Scan for the cell matching the given text and deliver its (x, y) coordinate at center. 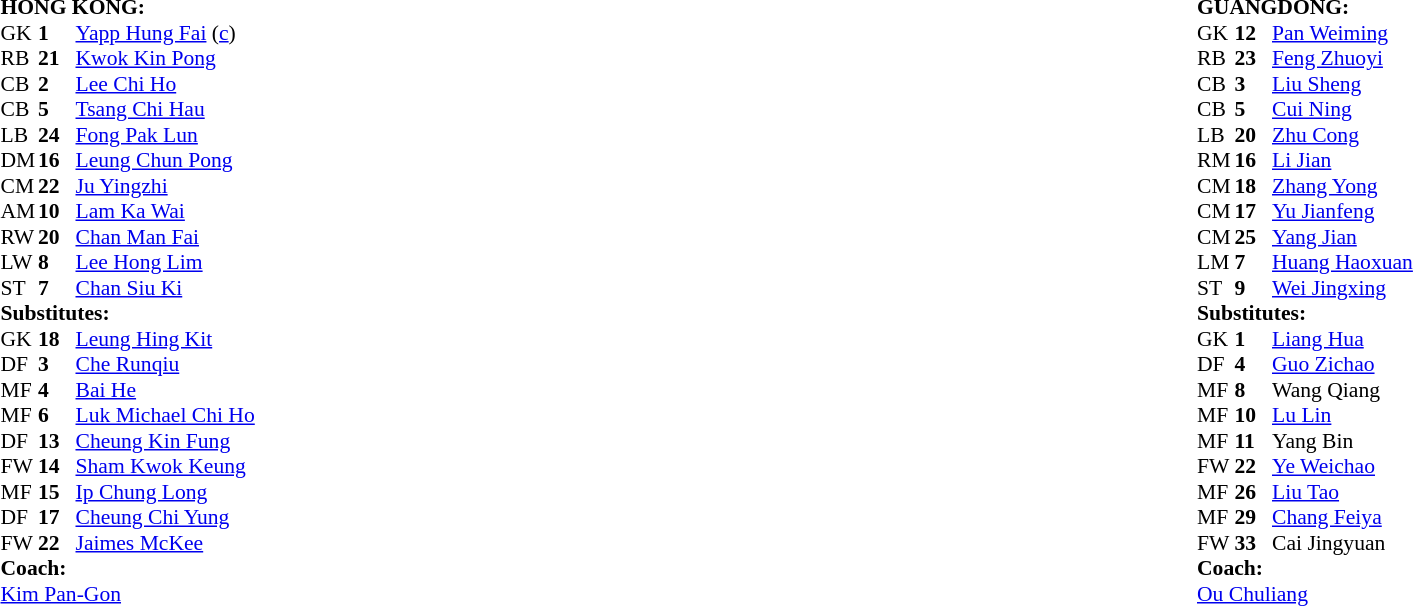
11 (1254, 441)
9 (1254, 288)
Sham Kwok Keung (166, 467)
Yu Jianfeng (1342, 211)
Zhu Cong (1342, 135)
13 (57, 441)
26 (1254, 492)
Chang Feiya (1342, 517)
Liu Tao (1342, 492)
15 (57, 492)
LW (19, 263)
Wang Qiang (1342, 390)
Zhang Yong (1342, 186)
Cai Jingyuan (1342, 543)
Cheung Chi Yung (166, 517)
Yang Bin (1342, 441)
RW (19, 237)
RM (1216, 161)
Liu Sheng (1342, 84)
Yapp Hung Fai (c) (166, 33)
33 (1254, 543)
LM (1216, 263)
Fong Pak Lun (166, 135)
Lee Hong Lim (166, 263)
Tsang Chi Hau (166, 109)
Liang Hua (1342, 339)
Wei Jingxing (1342, 288)
Huang Haoxuan (1342, 263)
14 (57, 467)
Chan Siu Ki (166, 288)
Ye Weichao (1342, 467)
Feng Zhuoyi (1342, 59)
Leung Hing Kit (166, 339)
Lam Ka Wai (166, 211)
21 (57, 59)
Li Jian (1342, 161)
Chan Man Fai (166, 237)
Jaimes McKee (166, 543)
2 (57, 84)
DM (19, 161)
29 (1254, 517)
Guo Zichao (1342, 365)
Ju Yingzhi (166, 186)
Bai He (166, 390)
Pan Weiming (1342, 33)
Lee Chi Ho (166, 84)
Che Runqiu (166, 365)
24 (57, 135)
23 (1254, 59)
Yang Jian (1342, 237)
12 (1254, 33)
25 (1254, 237)
6 (57, 415)
Cui Ning (1342, 109)
Cheung Kin Fung (166, 441)
AM (19, 211)
Lu Lin (1342, 415)
Leung Chun Pong (166, 161)
Ip Chung Long (166, 492)
Luk Michael Chi Ho (166, 415)
Kwok Kin Pong (166, 59)
